From the cell containing the given text, extract its center point as (X, Y) coordinate. 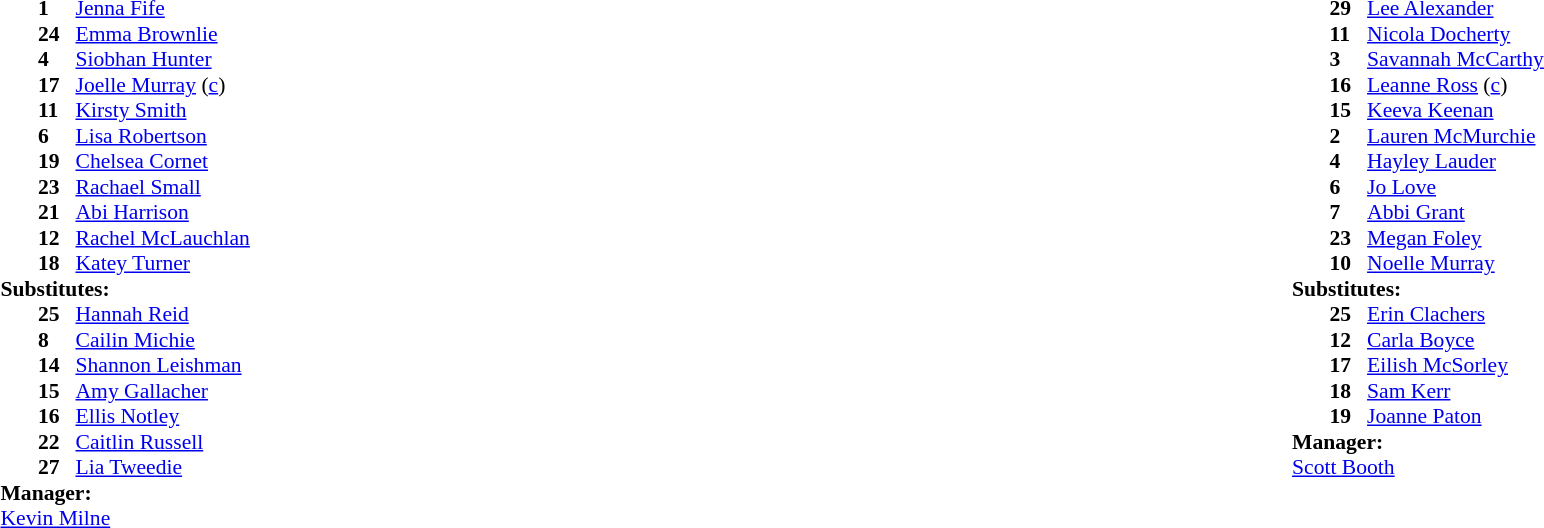
Shannon Leishman (163, 365)
24 (57, 34)
14 (57, 365)
Carla Boyce (1456, 340)
Leanne Ross (c) (1456, 85)
Lia Tweedie (163, 467)
Sam Kerr (1456, 391)
Caitlin Russell (163, 442)
Erin Clachers (1456, 315)
Ellis Notley (163, 417)
Joanne Paton (1456, 417)
10 (1349, 263)
Savannah McCarthy (1456, 59)
Rachel McLauchlan (163, 238)
21 (57, 213)
2 (1349, 136)
Cailin Michie (163, 340)
Emma Brownlie (163, 34)
22 (57, 442)
27 (57, 467)
Abbi Grant (1456, 213)
Noelle Murray (1456, 263)
Hayley Lauder (1456, 161)
Nicola Docherty (1456, 34)
Siobhan Hunter (163, 59)
Kirsty Smith (163, 111)
Rachael Small (163, 187)
Eilish McSorley (1456, 365)
Lauren McMurchie (1456, 136)
Abi Harrison (163, 213)
Scott Booth (1418, 467)
Keeva Keenan (1456, 111)
3 (1349, 59)
Joelle Murray (c) (163, 85)
Amy Gallacher (163, 391)
Jo Love (1456, 187)
Lisa Robertson (163, 136)
7 (1349, 213)
Chelsea Cornet (163, 161)
Hannah Reid (163, 315)
Katey Turner (163, 263)
8 (57, 340)
Megan Foley (1456, 238)
